Find where the given text appears and provide that cell's center as [x, y] coordinate. 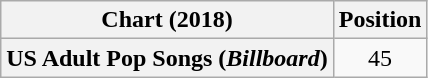
US Adult Pop Songs (Billboard) [167, 58]
Position [380, 20]
Chart (2018) [167, 20]
45 [380, 58]
